Output the [X, Y] coordinate of the center of the cell containing the given text.  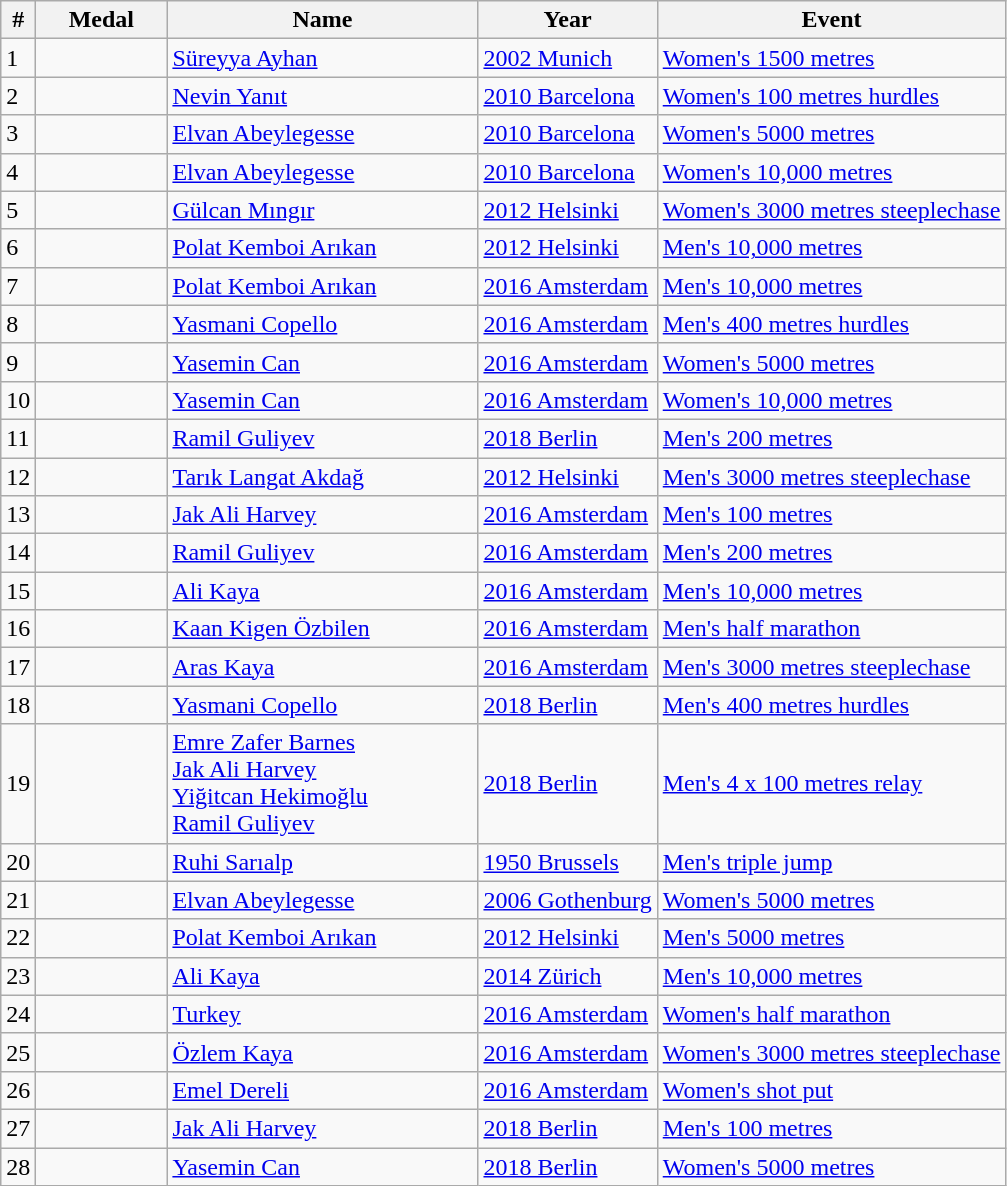
Ruhi Sarıalp [322, 862]
Women's 1500 metres [832, 58]
22 [18, 938]
2014 Zürich [568, 976]
10 [18, 400]
Gülcan Mıngır [322, 210]
23 [18, 976]
11 [18, 438]
Emel Dereli [322, 1090]
26 [18, 1090]
17 [18, 667]
Emre Zafer BarnesJak Ali HarveyYiğitcan HekimoğluRamil Guliyev [322, 784]
# [18, 20]
12 [18, 477]
27 [18, 1128]
Event [832, 20]
21 [18, 900]
Özlem Kaya [322, 1052]
7 [18, 286]
Turkey [322, 1014]
8 [18, 324]
Year [568, 20]
15 [18, 591]
6 [18, 248]
1950 Brussels [568, 862]
2006 Gothenburg [568, 900]
Men's 4 x 100 metres relay [832, 784]
16 [18, 629]
3 [18, 134]
Süreyya Ayhan [322, 58]
Men's half marathon [832, 629]
2002 Munich [568, 58]
1 [18, 58]
13 [18, 515]
Medal [102, 20]
18 [18, 705]
Tarık Langat Akdağ [322, 477]
2 [18, 96]
Name [322, 20]
Men's 5000 metres [832, 938]
4 [18, 172]
19 [18, 784]
Men's triple jump [832, 862]
20 [18, 862]
5 [18, 210]
Women's half marathon [832, 1014]
Nevin Yanıt [322, 96]
24 [18, 1014]
Women's 100 metres hurdles [832, 96]
25 [18, 1052]
Aras Kaya [322, 667]
28 [18, 1167]
14 [18, 553]
9 [18, 362]
Kaan Kigen Özbilen [322, 629]
Women's shot put [832, 1090]
